For the text-containing cell, return its midpoint in (x, y) coordinate format. 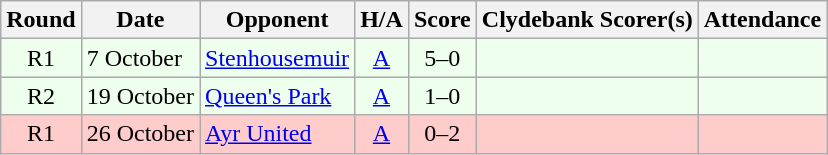
0–2 (442, 134)
H/A (382, 20)
7 October (140, 58)
5–0 (442, 58)
1–0 (442, 96)
R2 (41, 96)
Opponent (278, 20)
Ayr United (278, 134)
Round (41, 20)
Date (140, 20)
Stenhousemuir (278, 58)
Queen's Park (278, 96)
Attendance (762, 20)
Clydebank Scorer(s) (587, 20)
Score (442, 20)
19 October (140, 96)
26 October (140, 134)
